From the cell containing the given text, extract its center point as [x, y] coordinate. 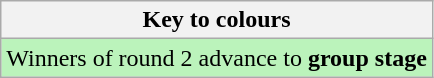
Key to colours [217, 20]
Winners of round 2 advance to group stage [217, 58]
